From the cell containing the given text, extract its center point as (x, y) coordinate. 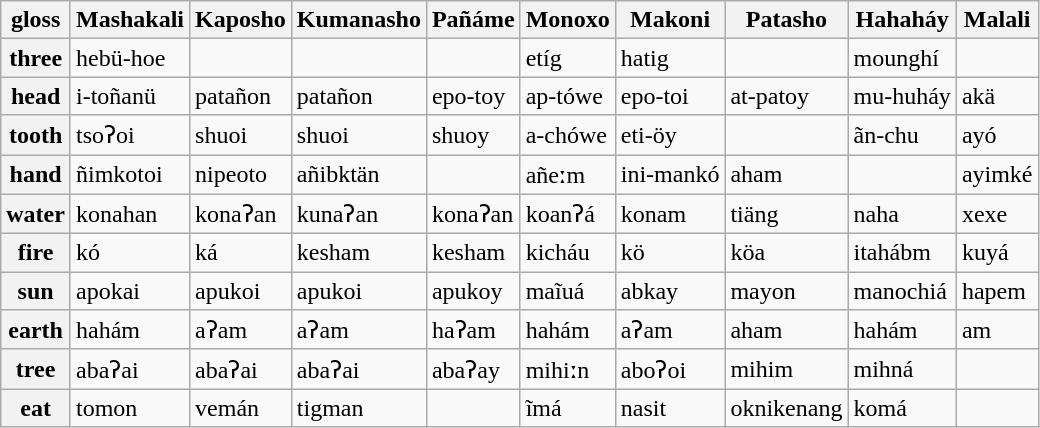
mu-huháy (902, 96)
Pañáme (473, 20)
tree (36, 369)
naha (902, 214)
hapem (997, 291)
nasit (670, 408)
vemán (241, 408)
mayon (786, 291)
shuoy (473, 135)
manochiá (902, 291)
ká (241, 253)
mihiːn (568, 369)
Hahaháy (902, 20)
Monoxo (568, 20)
abaʔay (473, 369)
konam (670, 214)
Malali (997, 20)
Mashakali (130, 20)
mihná (902, 369)
epo-toi (670, 96)
ap-tówe (568, 96)
hand (36, 174)
haʔam (473, 330)
tsoʔoi (130, 135)
Makoni (670, 20)
three (36, 58)
hatig (670, 58)
eti-öy (670, 135)
oknikenang (786, 408)
ayó (997, 135)
hebü-hoe (130, 58)
head (36, 96)
konahan (130, 214)
ãn-chu (902, 135)
ini-mankó (670, 174)
i-toñanü (130, 96)
epo-toy (473, 96)
aboʔoi (670, 369)
water (36, 214)
tooth (36, 135)
kunaʔan (358, 214)
apokai (130, 291)
Kumanasho (358, 20)
ĩmá (568, 408)
kicháu (568, 253)
am (997, 330)
Kaposho (241, 20)
koanʔá (568, 214)
köa (786, 253)
tiäng (786, 214)
ñimkotoi (130, 174)
xexe (997, 214)
Patasho (786, 20)
maĩuá (568, 291)
at-patoy (786, 96)
eat (36, 408)
fire (36, 253)
akä (997, 96)
mounghí (902, 58)
komá (902, 408)
tigman (358, 408)
etíg (568, 58)
añibktän (358, 174)
mihim (786, 369)
apukoy (473, 291)
nipeoto (241, 174)
kö (670, 253)
kó (130, 253)
ayimké (997, 174)
earth (36, 330)
kuyá (997, 253)
sun (36, 291)
tomon (130, 408)
itahábm (902, 253)
añeːm (568, 174)
abkay (670, 291)
gloss (36, 20)
a-chówe (568, 135)
